Detect which cell encompasses the target text, then output its [X, Y] center coordinate. 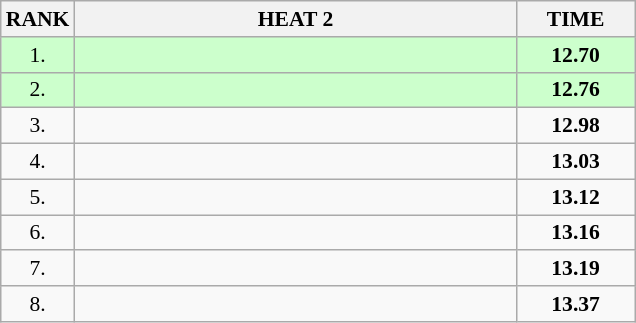
HEAT 2 [295, 19]
12.70 [576, 55]
12.98 [576, 126]
RANK [38, 19]
13.03 [576, 162]
13.37 [576, 304]
7. [38, 269]
13.16 [576, 233]
12.76 [576, 90]
TIME [576, 19]
13.19 [576, 269]
2. [38, 90]
3. [38, 126]
6. [38, 233]
8. [38, 304]
4. [38, 162]
13.12 [576, 197]
5. [38, 197]
1. [38, 55]
